From the cell containing the given text, extract its center point as [x, y] coordinate. 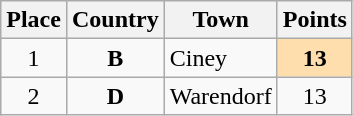
2 [34, 96]
Points [314, 20]
D [115, 96]
Warendorf [220, 96]
Ciney [220, 58]
B [115, 58]
Place [34, 20]
1 [34, 58]
Town [220, 20]
Country [115, 20]
